Determine the (x, y) coordinate at the center of the cell enclosing the given text.  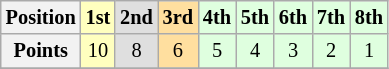
3rd (178, 17)
2nd (136, 17)
1st (98, 17)
1 (369, 51)
4th (217, 17)
Points (41, 51)
2 (331, 51)
5th (255, 17)
4 (255, 51)
10 (98, 51)
7th (331, 17)
6th (293, 17)
8th (369, 17)
8 (136, 51)
5 (217, 51)
Position (41, 17)
3 (293, 51)
6 (178, 51)
